Locate the cell with the specified text and output its (x, y) center coordinate. 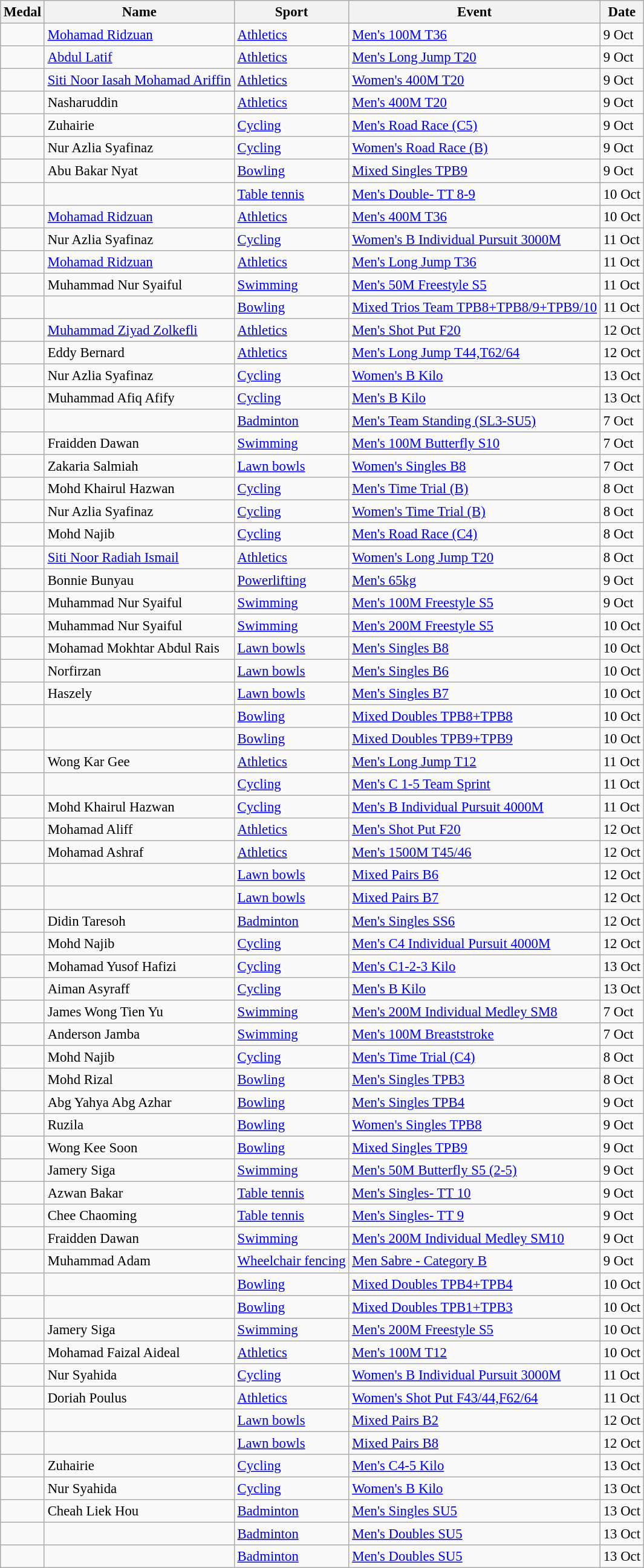
Men's Singles B8 (475, 648)
Men's 200M Individual Medley SM10 (475, 1239)
Azwan Bakar (139, 1193)
Women's Time Trial (B) (475, 512)
Mixed Doubles TPB4+TPB4 (475, 1284)
Men's C 1-5 Team Sprint (475, 784)
Mixed Doubles TPB9+TPB9 (475, 739)
Men Sabre - Category B (475, 1262)
Men's Singles- TT 9 (475, 1216)
Men's Singles B6 (475, 671)
Men's 200M Individual Medley SM8 (475, 1011)
Didin Taresoh (139, 921)
Wheelchair fencing (291, 1262)
Men's Singles TPB3 (475, 1080)
Mohamad Yusof Hafizi (139, 966)
Siti Noor Radiah Ismail (139, 557)
Men's B Individual Pursuit 4000M (475, 807)
Men's 100M Breaststroke (475, 1034)
Women's 400M T20 (475, 80)
Abdul Latif (139, 57)
Norfirzan (139, 671)
Men's 65kg (475, 580)
Men's Long Jump T12 (475, 762)
Mohamad Ashraf (139, 853)
Sport (291, 12)
Mohd Rizal (139, 1080)
Women's Singles TPB8 (475, 1125)
Eddy Bernard (139, 353)
Mixed Doubles TPB1+TPB3 (475, 1307)
Wong Kar Gee (139, 762)
Women's Singles B8 (475, 466)
Event (475, 12)
Mohamad Aliff (139, 830)
Men's 50M Freestyle S5 (475, 285)
Men's Singles B7 (475, 694)
Women's Shot Put F43/44,F62/64 (475, 1398)
Mohamad Faizal Aideal (139, 1352)
Men's Road Race (C4) (475, 535)
Powerlifting (291, 580)
Doriah Poulus (139, 1398)
Men's 100M T36 (475, 35)
Men's 1500M T45/46 (475, 853)
Mohamad Mokhtar Abdul Rais (139, 648)
Women's Long Jump T20 (475, 557)
Men's 100M T12 (475, 1352)
Men's Road Race (C5) (475, 126)
Aiman Asyraff (139, 989)
Cheah Liek Hou (139, 1511)
Men's C4-5 Kilo (475, 1466)
Muhammad Ziyad Zolkefli (139, 330)
Haszely (139, 694)
Muhammad Afiq Afify (139, 398)
Men's Singles- TT 10 (475, 1193)
Men's Time Trial (C4) (475, 1057)
Men's 400M T20 (475, 103)
Mixed Trios Team TPB8+TPB8/9+TPB9/10 (475, 308)
Date (622, 12)
Men's Double- TT 8-9 (475, 194)
Ruzila (139, 1125)
Mixed Pairs B6 (475, 876)
Mixed Pairs B8 (475, 1443)
Muhammad Adam (139, 1262)
Chee Chaoming (139, 1216)
Wong Kee Soon (139, 1148)
Siti Noor Iasah Mohamad Ariffin (139, 80)
Name (139, 12)
Men's Long Jump T20 (475, 57)
Men's 50M Butterfly S5 (2-5) (475, 1170)
Men's Team Standing (SL3-SU5) (475, 421)
Medal (23, 12)
Abg Yahya Abg Azhar (139, 1102)
Zakaria Salmiah (139, 466)
Men's Long Jump T36 (475, 262)
Abu Bakar Nyat (139, 171)
Men's 400M T36 (475, 216)
Men's Singles SS6 (475, 921)
James Wong Tien Yu (139, 1011)
Mixed Doubles TPB8+TPB8 (475, 716)
Men's C4 Individual Pursuit 4000M (475, 943)
Men's Long Jump T44,T62/64 (475, 353)
Mixed Pairs B2 (475, 1421)
Mixed Pairs B7 (475, 898)
Bonnie Bunyau (139, 580)
Men's Singles SU5 (475, 1511)
Men's 100M Freestyle S5 (475, 602)
Men's 100M Butterfly S10 (475, 444)
Men's Time Trial (B) (475, 489)
Men's Singles TPB4 (475, 1102)
Women's Road Race (B) (475, 148)
Men's C1-2-3 Kilo (475, 966)
Nasharuddin (139, 103)
Anderson Jamba (139, 1034)
